Return [x, y] of the center of cell containing provided text 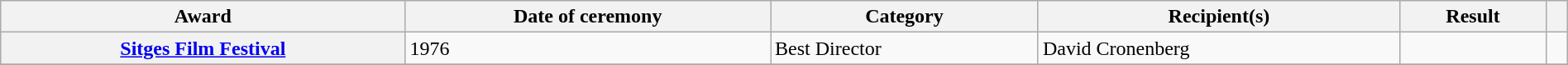
Result [1472, 17]
Category [905, 17]
David Cronenberg [1219, 48]
Recipient(s) [1219, 17]
1976 [588, 48]
Award [203, 17]
Sitges Film Festival [203, 48]
Date of ceremony [588, 17]
Best Director [905, 48]
